Identify which cell holds the provided text, then report its (X, Y) central coordinate. 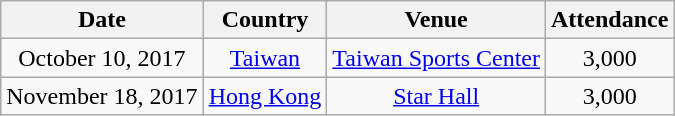
Taiwan (265, 58)
Hong Kong (265, 96)
Venue (436, 20)
November 18, 2017 (102, 96)
Taiwan Sports Center (436, 58)
October 10, 2017 (102, 58)
Date (102, 20)
Star Hall (436, 96)
Attendance (610, 20)
Country (265, 20)
